Search for the cell housing the specified text and yield its [X, Y] center coordinate. 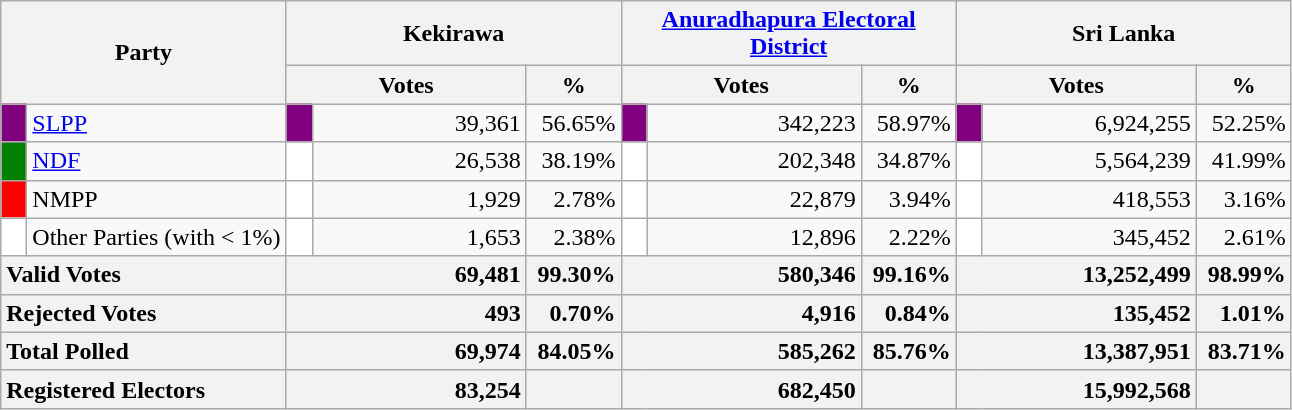
58.97% [908, 123]
12,896 [754, 237]
15,992,568 [1076, 389]
69,481 [406, 275]
41.99% [1244, 161]
26,538 [419, 161]
4,916 [741, 313]
NDF [156, 161]
Sri Lanka [1124, 34]
1,653 [419, 237]
6,924,255 [1089, 123]
2.61% [1244, 237]
0.84% [908, 313]
99.16% [908, 275]
1.01% [1244, 313]
3.94% [908, 199]
1,929 [419, 199]
13,387,951 [1076, 351]
2.22% [908, 237]
580,346 [741, 275]
682,450 [741, 389]
Kekirawa [454, 34]
2.78% [574, 199]
83,254 [406, 389]
52.25% [1244, 123]
98.99% [1244, 275]
342,223 [754, 123]
56.65% [574, 123]
Rejected Votes [144, 313]
493 [406, 313]
585,262 [741, 351]
SLPP [156, 123]
84.05% [574, 351]
202,348 [754, 161]
5,564,239 [1089, 161]
85.76% [908, 351]
Anuradhapura Electoral District [788, 34]
Party [144, 52]
2.38% [574, 237]
38.19% [574, 161]
3.16% [1244, 199]
Registered Electors [144, 389]
34.87% [908, 161]
418,553 [1089, 199]
99.30% [574, 275]
83.71% [1244, 351]
Other Parties (with < 1%) [156, 237]
13,252,499 [1076, 275]
345,452 [1089, 237]
Total Polled [144, 351]
Valid Votes [144, 275]
0.70% [574, 313]
69,974 [406, 351]
22,879 [754, 199]
NMPP [156, 199]
39,361 [419, 123]
135,452 [1076, 313]
